For the text-containing cell, return its midpoint in (X, Y) coordinate format. 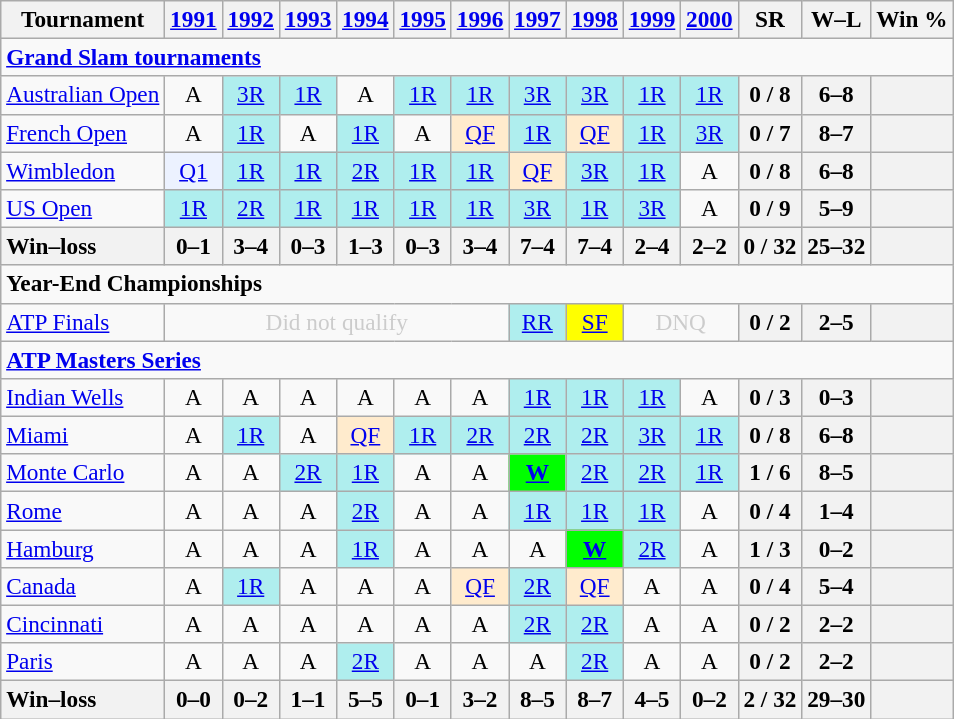
2–4 (652, 246)
2 / 32 (770, 699)
SR (770, 19)
3–2 (480, 699)
1998 (594, 19)
Australian Open (83, 95)
DNQ (680, 322)
0 / 32 (770, 246)
1 / 6 (770, 473)
29–30 (836, 699)
1993 (308, 19)
1–1 (308, 699)
1 / 3 (770, 548)
Paris (83, 662)
Miami (83, 435)
5–5 (366, 699)
Indian Wells (83, 397)
25–32 (836, 246)
1994 (366, 19)
1996 (480, 19)
1992 (250, 19)
Q1 (194, 170)
Year-End Championships (477, 284)
French Open (83, 133)
1–4 (836, 510)
5–4 (836, 586)
0–0 (194, 699)
0 / 7 (770, 133)
1–3 (366, 246)
2–5 (836, 322)
5–9 (836, 208)
ATP Masters Series (477, 359)
0 / 9 (770, 208)
Canada (83, 586)
SF (594, 322)
Did not qualify (337, 322)
0 / 3 (770, 397)
Cincinnati (83, 624)
Win % (912, 19)
US Open (83, 208)
ATP Finals (83, 322)
Wimbledon (83, 170)
4–5 (652, 699)
Tournament (83, 19)
1999 (652, 19)
Monte Carlo (83, 473)
Hamburg (83, 548)
RR (538, 322)
W–L (836, 19)
2000 (710, 19)
1995 (422, 19)
Grand Slam tournaments (477, 57)
Rome (83, 510)
1997 (538, 19)
1991 (194, 19)
